Capture the cell that displays the provided text and extract its (X, Y) central coordinate. 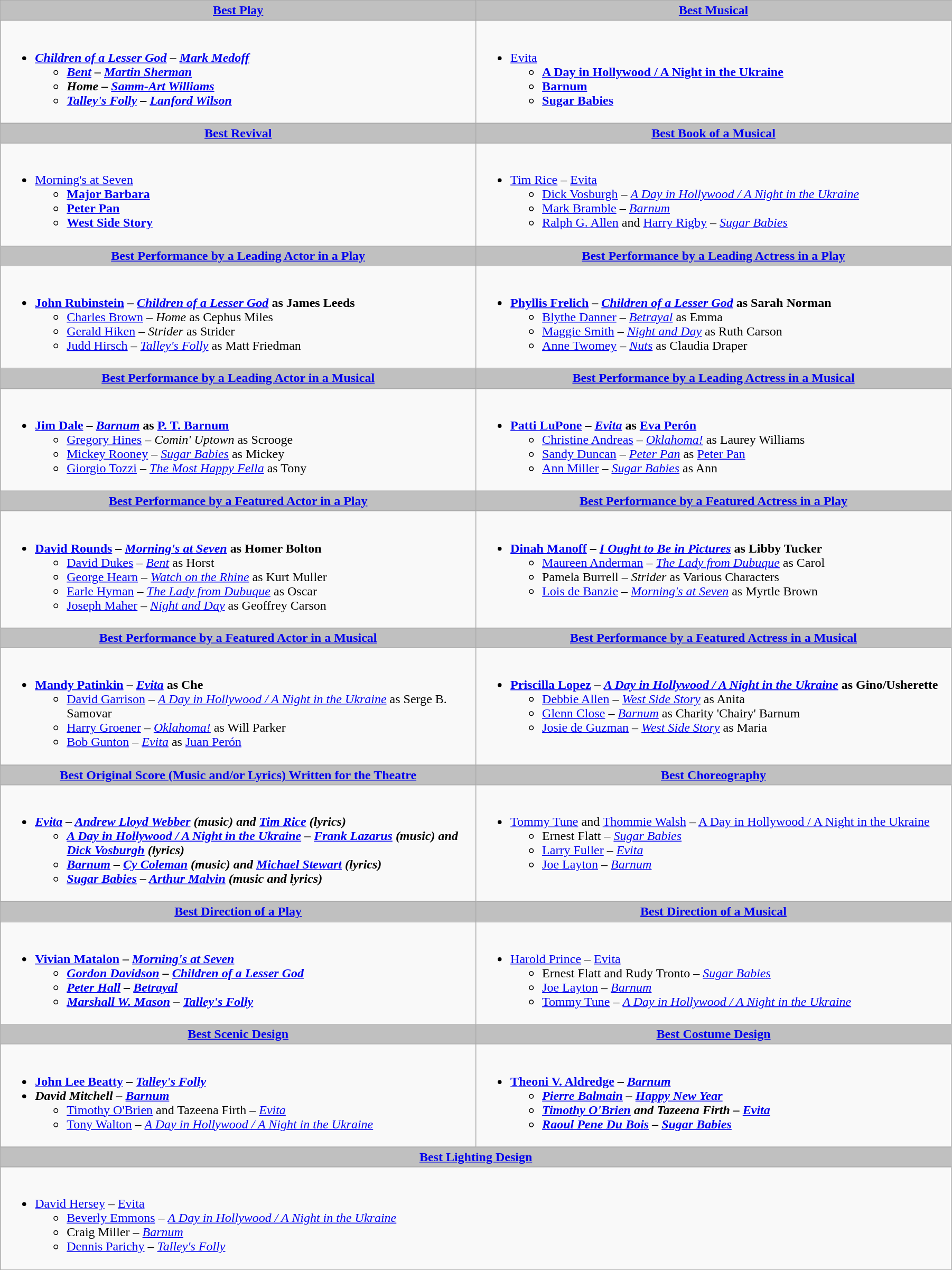
Best Book of a Musical (714, 133)
Best Revival (238, 133)
Tim Rice – EvitaDick Vosburgh – A Day in Hollywood / A Night in the UkraineMark Bramble – BarnumRalph G. Allen and Harry Rigby – Sugar Babies (714, 194)
Best Original Score (Music and/or Lyrics) Written for the Theatre (238, 775)
Best Lighting Design (476, 1157)
Best Direction of a Play (238, 912)
David Hersey – EvitaBeverly Emmons – A Day in Hollywood / A Night in the UkraineCraig Miller – BarnumDennis Parichy – Talley's Folly (476, 1218)
Best Performance by a Leading Actress in a Play (714, 256)
Best Musical (714, 11)
EvitaA Day in Hollywood / A Night in the UkraineBarnumSugar Babies (714, 72)
Best Scenic Design (238, 1034)
Best Performance by a Featured Actress in a Play (714, 501)
Best Costume Design (714, 1034)
Vivian Matalon – Morning's at SevenGordon Davidson – Children of a Lesser GodPeter Hall – BetrayalMarshall W. Mason – Talley's Folly (238, 973)
Best Choreography (714, 775)
Best Performance by a Featured Actress in a Musical (714, 638)
Best Performance by a Leading Actress in a Musical (714, 378)
Best Performance by a Leading Actor in a Musical (238, 378)
Harold Prince – EvitaErnest Flatt and Rudy Tronto – Sugar BabiesJoe Layton – BarnumTommy Tune – A Day in Hollywood / A Night in the Ukraine (714, 973)
Best Performance by a Featured Actor in a Play (238, 501)
Best Play (238, 11)
Theoni V. Aldredge – BarnumPierre Balmain – Happy New YearTimothy O'Brien and Tazeena Firth – EvitaRaoul Pene Du Bois – Sugar Babies (714, 1096)
Best Direction of a Musical (714, 912)
Best Performance by a Leading Actor in a Play (238, 256)
Tommy Tune and Thommie Walsh – A Day in Hollywood / A Night in the UkraineErnest Flatt – Sugar BabiesLarry Fuller – EvitaJoe Layton – Barnum (714, 843)
Children of a Lesser God – Mark MedoffBent – Martin ShermanHome – Samm-Art WilliamsTalley's Folly – Lanford Wilson (238, 72)
Morning's at SevenMajor BarbaraPeter PanWest Side Story (238, 194)
Best Performance by a Featured Actor in a Musical (238, 638)
